Return the (x, y) coordinate for the center point of the cell that contains the specified text.  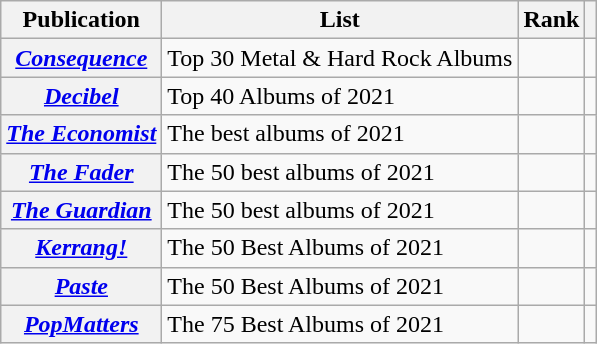
The Fader (82, 172)
Publication (82, 20)
The best albums of 2021 (340, 134)
PopMatters (82, 324)
The 75 Best Albums of 2021 (340, 324)
Rank (552, 20)
The Guardian (82, 210)
Top 40 Albums of 2021 (340, 96)
Top 30 Metal & Hard Rock Albums (340, 58)
List (340, 20)
The Economist (82, 134)
Decibel (82, 96)
Consequence (82, 58)
Kerrang! (82, 248)
Paste (82, 286)
